Locate the cell with the specified text and output its (X, Y) center coordinate. 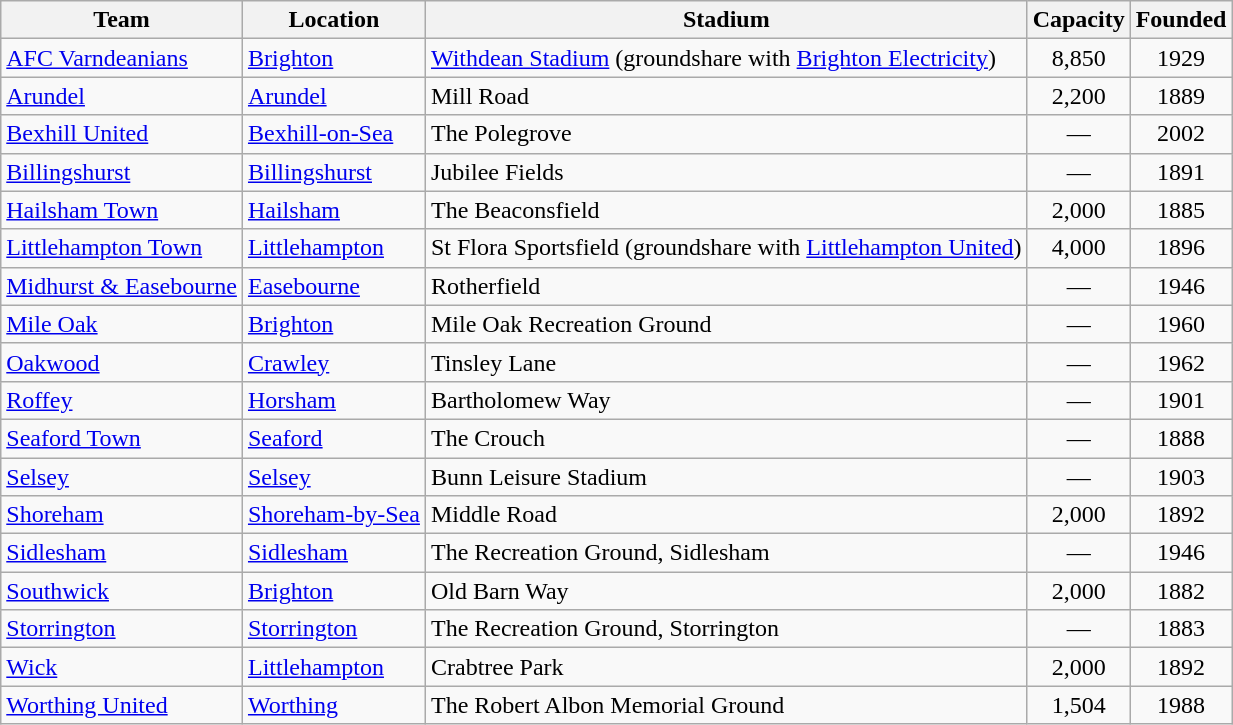
The Polegrove (726, 134)
1988 (1181, 705)
Withdean Stadium (groundshare with Brighton Electricity) (726, 58)
The Robert Albon Memorial Ground (726, 705)
Capacity (1078, 20)
Stadium (726, 20)
Middle Road (726, 515)
1891 (1181, 172)
Rotherfield (726, 286)
Mile Oak Recreation Ground (726, 324)
Crabtree Park (726, 667)
The Recreation Ground, Storrington (726, 629)
1929 (1181, 58)
Horsham (334, 400)
Shoreham (122, 515)
Worthing (334, 705)
1962 (1181, 362)
Littlehampton Town (122, 248)
The Crouch (726, 438)
Bexhill United (122, 134)
Easebourne (334, 286)
1896 (1181, 248)
Shoreham-by-Sea (334, 515)
Seaford Town (122, 438)
2,200 (1078, 96)
1885 (1181, 210)
AFC Varndeanians (122, 58)
1903 (1181, 477)
Crawley (334, 362)
Mile Oak (122, 324)
1882 (1181, 591)
Team (122, 20)
Bunn Leisure Stadium (726, 477)
Seaford (334, 438)
Worthing United (122, 705)
The Recreation Ground, Sidlesham (726, 553)
Location (334, 20)
8,850 (1078, 58)
Bartholomew Way (726, 400)
St Flora Sportsfield (groundshare with Littlehampton United) (726, 248)
Hailsham (334, 210)
The Beaconsfield (726, 210)
Southwick (122, 591)
Roffey (122, 400)
1883 (1181, 629)
4,000 (1078, 248)
Hailsham Town (122, 210)
1901 (1181, 400)
Founded (1181, 20)
1889 (1181, 96)
Wick (122, 667)
Oakwood (122, 362)
Bexhill-on-Sea (334, 134)
1,504 (1078, 705)
1960 (1181, 324)
Mill Road (726, 96)
Jubilee Fields (726, 172)
2002 (1181, 134)
Old Barn Way (726, 591)
1888 (1181, 438)
Tinsley Lane (726, 362)
Midhurst & Easebourne (122, 286)
